Search for the cell housing the specified text and yield its (X, Y) center coordinate. 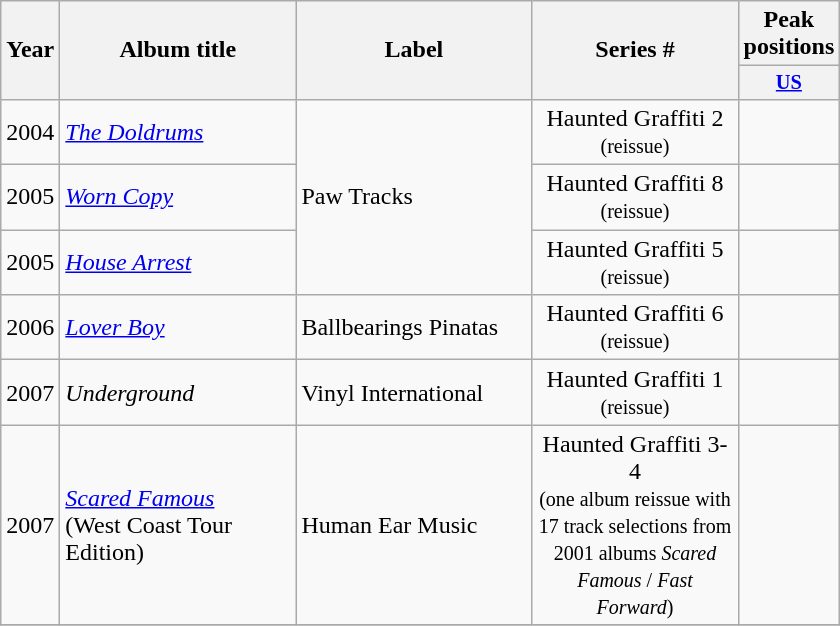
Ballbearings Pinatas (414, 328)
Label (414, 50)
Haunted Graffiti 8 (reissue) (635, 198)
Year (30, 50)
Series # (635, 50)
Vinyl International (414, 392)
Paw Tracks (414, 196)
2006 (30, 328)
Haunted Graffiti 1 (reissue) (635, 392)
Haunted Graffiti 6 (reissue) (635, 328)
Scared Famous (West Coast Tour Edition) (178, 525)
Human Ear Music (414, 525)
2004 (30, 132)
House Arrest (178, 262)
The Doldrums (178, 132)
US (789, 83)
Underground (178, 392)
Haunted Graffiti 2(reissue) (635, 132)
Lover Boy (178, 328)
Peak positions (789, 34)
Haunted Graffiti 5 (reissue) (635, 262)
Haunted Graffiti 3-4 (one album reissue with 17 track selections from 2001 albums Scared Famous / Fast Forward) (635, 525)
Worn Copy (178, 198)
Album title (178, 50)
